Pinpoint the cell where the given text exists, returning its [X, Y] midpoint coordinate. 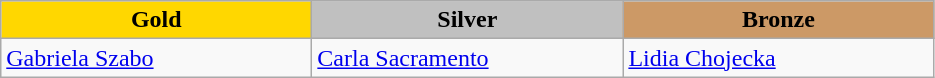
Silver [468, 20]
Gold [156, 20]
Bronze [778, 20]
Carla Sacramento [468, 58]
Lidia Chojecka [778, 58]
Gabriela Szabo [156, 58]
